Extract the (X, Y) coordinate from the center of the cell holding the provided text.  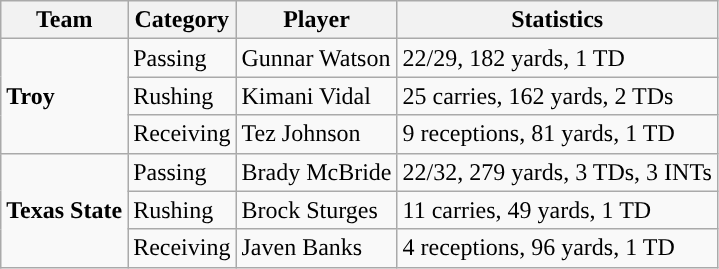
Javen Banks (316, 248)
Brock Sturges (316, 210)
Troy (64, 96)
9 receptions, 81 yards, 1 TD (557, 134)
Category (182, 20)
Texas State (64, 210)
Team (64, 20)
Statistics (557, 20)
Tez Johnson (316, 134)
25 carries, 162 yards, 2 TDs (557, 96)
22/29, 182 yards, 1 TD (557, 58)
Player (316, 20)
Gunnar Watson (316, 58)
22/32, 279 yards, 3 TDs, 3 INTs (557, 172)
11 carries, 49 yards, 1 TD (557, 210)
Brady McBride (316, 172)
4 receptions, 96 yards, 1 TD (557, 248)
Kimani Vidal (316, 96)
